Provide the [x, y] coordinate of the cell's center where the given text is located.  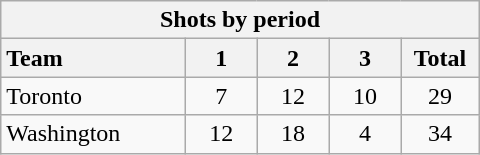
Total [440, 58]
Washington [94, 134]
34 [440, 134]
7 [221, 96]
Shots by period [240, 20]
1 [221, 58]
10 [365, 96]
Team [94, 58]
4 [365, 134]
29 [440, 96]
3 [365, 58]
Toronto [94, 96]
18 [293, 134]
2 [293, 58]
